Scan for the cell matching the given text and deliver its [X, Y] coordinate at center. 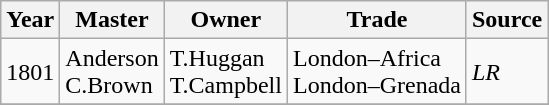
Year [30, 20]
T.HugganT.Campbell [226, 72]
Source [506, 20]
LR [506, 72]
AndersonC.Brown [112, 72]
Master [112, 20]
Owner [226, 20]
London–AfricaLondon–Grenada [376, 72]
1801 [30, 72]
Trade [376, 20]
